Search for the cell housing the specified text and yield its [x, y] center coordinate. 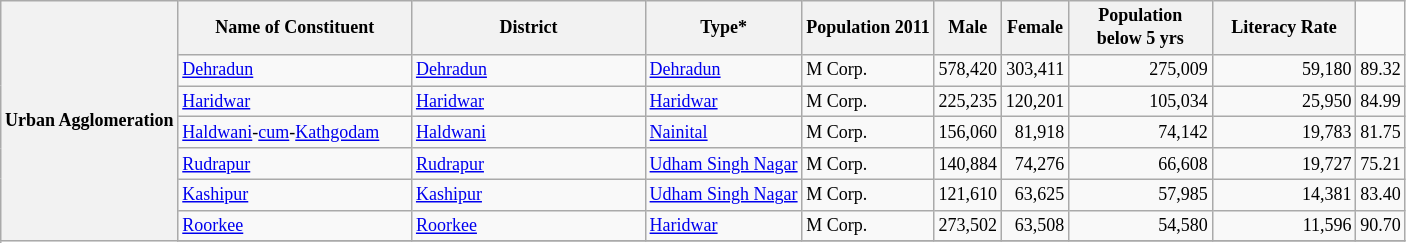
156,060 [968, 132]
89.32 [1380, 70]
Female [1034, 28]
Haldwani-cum-Kathgodam [295, 132]
54,580 [1140, 226]
81,918 [1034, 132]
140,884 [968, 164]
578,420 [968, 70]
63,625 [1034, 194]
273,502 [968, 226]
275,009 [1140, 70]
83.40 [1380, 194]
Name of Constituent [295, 28]
Population 2011 [868, 28]
66,608 [1140, 164]
90.70 [1380, 226]
Nainital [724, 132]
19,783 [1284, 132]
225,235 [968, 102]
74,142 [1140, 132]
105,034 [1140, 102]
63,508 [1034, 226]
120,201 [1034, 102]
Urban Agglomeration [90, 122]
81.75 [1380, 132]
Male [968, 28]
59,180 [1284, 70]
303,411 [1034, 70]
District [529, 28]
11,596 [1284, 226]
57,985 [1140, 194]
75.21 [1380, 164]
Type* [724, 28]
19,727 [1284, 164]
74,276 [1034, 164]
121,610 [968, 194]
Population below 5 yrs [1140, 28]
Literacy Rate [1284, 28]
14,381 [1284, 194]
Haldwani [529, 132]
84.99 [1380, 102]
25,950 [1284, 102]
